Return [x, y] of the center of cell containing provided text 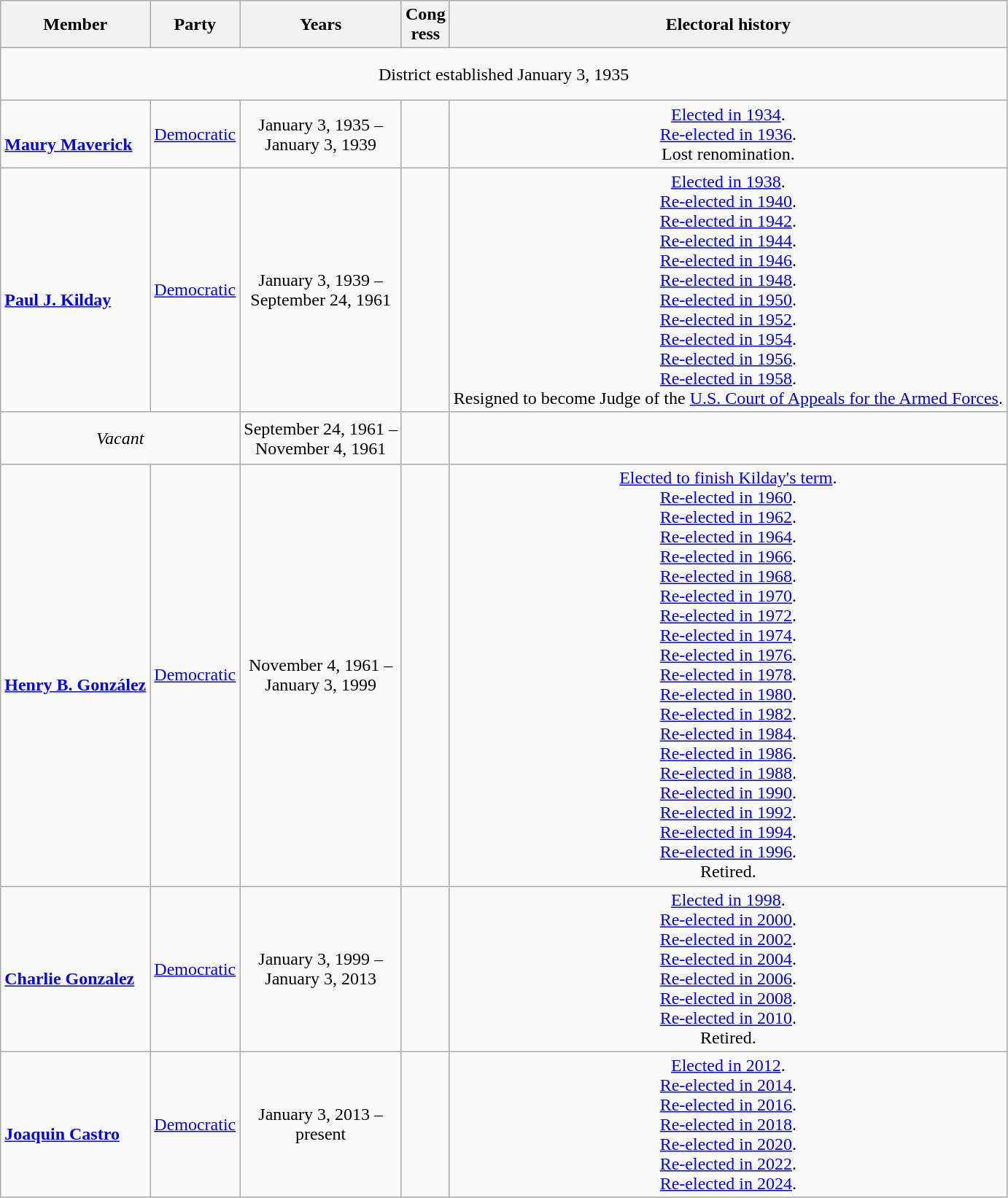
January 3, 1935 –January 3, 1939 [321, 134]
Maury Maverick [76, 134]
January 3, 2013 –present [321, 1124]
Elected in 1998.Re-elected in 2000.Re-elected in 2002.Re-elected in 2004.Re-elected in 2006.Re-elected in 2008.Re-elected in 2010.Retired. [728, 968]
Years [321, 25]
Elected in 2012.Re-elected in 2014.Re-elected in 2016.Re-elected in 2018.Re-elected in 2020.Re-elected in 2022.Re-elected in 2024. [728, 1124]
Paul J. Kilday [76, 290]
Joaquin Castro [76, 1124]
Vacant [120, 438]
Congress [425, 25]
January 3, 1939 –September 24, 1961 [321, 290]
District established January 3, 1935 [504, 74]
September 24, 1961 –November 4, 1961 [321, 438]
Member [76, 25]
January 3, 1999 –January 3, 2013 [321, 968]
Elected in 1934.Re-elected in 1936.Lost renomination. [728, 134]
Henry B. González [76, 675]
Charlie Gonzalez [76, 968]
Electoral history [728, 25]
November 4, 1961 –January 3, 1999 [321, 675]
Party [195, 25]
